Detect which cell encompasses the target text, then output its (X, Y) center coordinate. 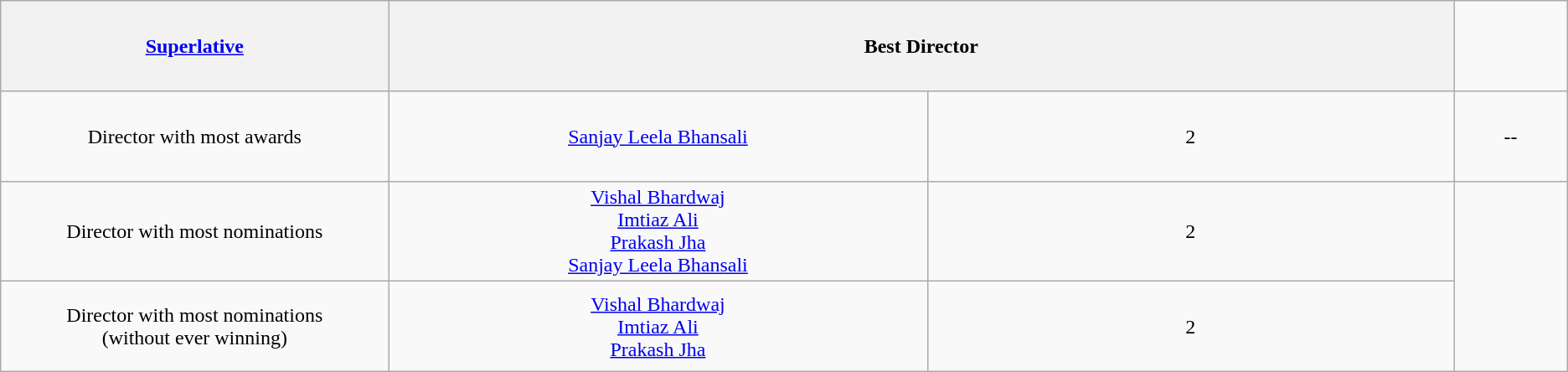
Vishal Bhardwaj Imtiaz Ali Prakash Jha Sanjay Leela Bhansali (658, 231)
Sanjay Leela Bhansali (658, 137)
Director with most nominations (194, 231)
Best Director (921, 46)
Director with most awards (194, 137)
Vishal Bhardwaj Imtiaz Ali Prakash Jha (658, 327)
Director with most nominations(without ever winning) (194, 327)
-- (1511, 137)
Superlative (194, 46)
